Provide the [X, Y] coordinate of the cell's center where the given text is located.  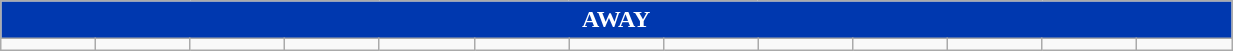
AWAY [616, 20]
